Determine the [x, y] coordinate at the center of the cell enclosing the given text.  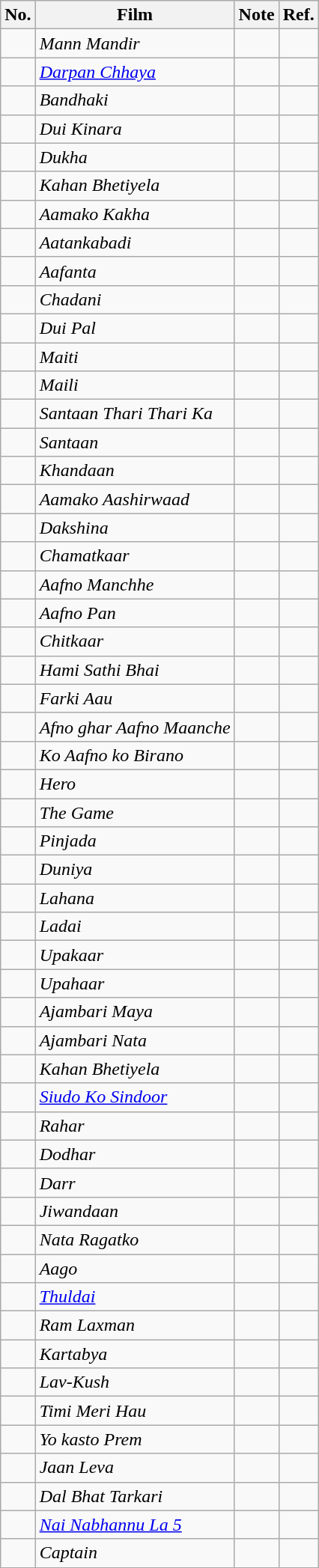
Kartabya [135, 1354]
Ajambari Maya [135, 1012]
Maiti [135, 357]
Afno ghar Aafno Maanche [135, 727]
Rahar [135, 1126]
Ram Laxman [135, 1326]
Maili [135, 385]
Dui Kinara [135, 129]
Ladai [135, 927]
Upakaar [135, 955]
Dakshina [135, 528]
Yo kasto Prem [135, 1439]
Hami Sathi Bhai [135, 670]
Khandaan [135, 471]
Ref. [298, 15]
Dal Bhat Tarkari [135, 1496]
Jaan Leva [135, 1468]
Aafanta [135, 271]
Aamako Kakha [135, 214]
No. [18, 15]
Timi Meri Hau [135, 1411]
Chamatkaar [135, 556]
Santaan Thari Thari Ka [135, 414]
Dukha [135, 157]
Aafno Pan [135, 613]
Lav-Kush [135, 1382]
Chadani [135, 299]
Duniya [135, 870]
Jiwandaan [135, 1211]
Aafno Manchhe [135, 585]
Upahaar [135, 983]
Darr [135, 1183]
Aatankabadi [135, 242]
Chitkaar [135, 641]
Thuldai [135, 1297]
Note [256, 15]
Film [135, 15]
Darpan Chhaya [135, 72]
Farki Aau [135, 698]
The Game [135, 812]
Ko Aafno ko Birano [135, 755]
Bandhaki [135, 100]
Nai Nabhannu La 5 [135, 1525]
Dodhar [135, 1154]
Hero [135, 784]
Nata Ragatko [135, 1239]
Aago [135, 1269]
Siudo Ko Sindoor [135, 1097]
Mann Mandir [135, 43]
Pinjada [135, 841]
Dui Pal [135, 328]
Captain [135, 1553]
Ajambari Nata [135, 1040]
Santaan [135, 442]
Aamako Aashirwaad [135, 499]
Lahana [135, 898]
